Return [X, Y] of the center of cell containing provided text 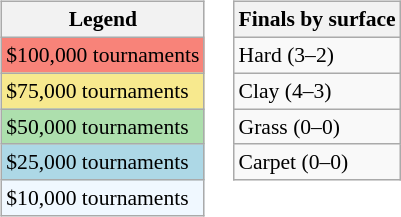
Hard (3–2) [318, 55]
$50,000 tournaments [102, 127]
Carpet (0–0) [318, 162]
$100,000 tournaments [102, 55]
Grass (0–0) [318, 127]
$10,000 tournaments [102, 198]
Clay (4–3) [318, 91]
$25,000 tournaments [102, 162]
Finals by surface [318, 20]
$75,000 tournaments [102, 91]
Legend [102, 20]
